Output the (X, Y) coordinate of the center of the cell containing the given text.  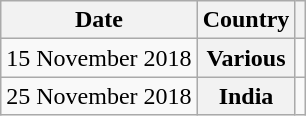
Country (246, 20)
25 November 2018 (99, 96)
15 November 2018 (99, 58)
Various (246, 58)
India (246, 96)
Date (99, 20)
